Provide the (X, Y) coordinate of the cell's center where the given text is located.  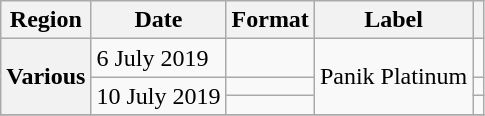
Format (270, 20)
Various (46, 77)
Region (46, 20)
Date (158, 20)
6 July 2019 (158, 58)
10 July 2019 (158, 96)
Panik Platinum (393, 77)
Label (393, 20)
